Scan for the cell matching the given text and deliver its [X, Y] coordinate at center. 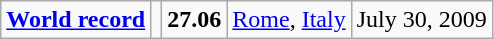
World record [76, 20]
July 30, 2009 [422, 20]
27.06 [194, 20]
Rome, Italy [289, 20]
